Search for the cell housing the specified text and yield its (X, Y) center coordinate. 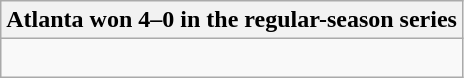
Atlanta won 4–0 in the regular-season series (232, 20)
